Detect which cell encompasses the target text, then output its [x, y] center coordinate. 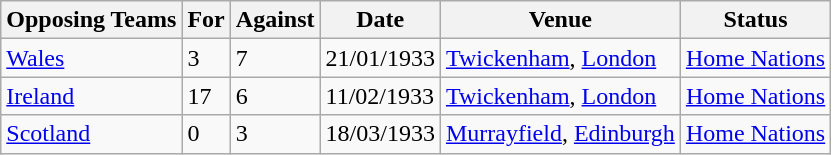
6 [275, 96]
18/03/1933 [380, 134]
Venue [560, 20]
0 [206, 134]
Status [755, 20]
Scotland [92, 134]
7 [275, 58]
Against [275, 20]
21/01/1933 [380, 58]
Opposing Teams [92, 20]
Murrayfield, Edinburgh [560, 134]
For [206, 20]
17 [206, 96]
Wales [92, 58]
Ireland [92, 96]
Date [380, 20]
11/02/1933 [380, 96]
